Detect which cell encompasses the target text, then output its [X, Y] center coordinate. 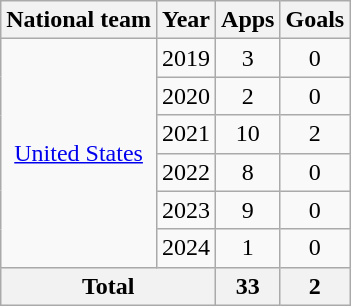
Goals [315, 20]
3 [248, 58]
2024 [186, 248]
National team [79, 20]
10 [248, 134]
2019 [186, 58]
1 [248, 248]
2021 [186, 134]
2020 [186, 96]
Apps [248, 20]
2023 [186, 210]
8 [248, 172]
33 [248, 286]
United States [79, 153]
Year [186, 20]
Total [108, 286]
2022 [186, 172]
9 [248, 210]
